Return the [x, y] coordinate for the center point of the cell that contains the specified text.  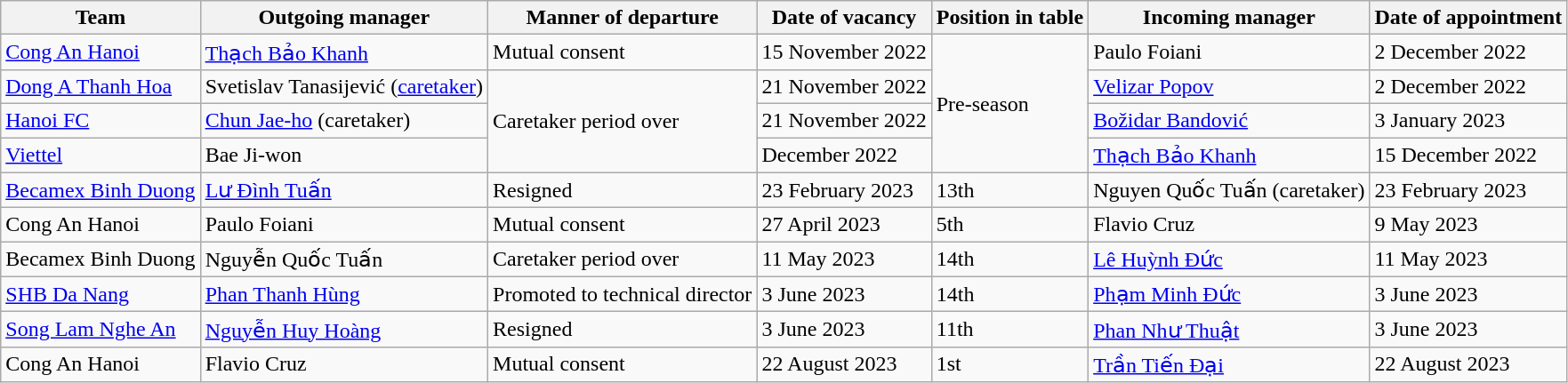
Team [101, 18]
5th [1009, 225]
Hanoi FC [101, 120]
Svetislav Tanasijević (caretaker) [343, 86]
Pre-season [1009, 103]
Promoted to technical director [623, 294]
Phan Như Thuật [1229, 330]
15 December 2022 [1468, 155]
Position in table [1009, 18]
Velizar Popov [1229, 86]
Bae Ji-won [343, 155]
Nguyễn Huy Hoàng [343, 330]
Božidar Bandović [1229, 120]
Lê Huỳnh Đức [1229, 259]
Incoming manager [1229, 18]
Lư Đình Tuấn [343, 190]
11th [1009, 330]
3 January 2023 [1468, 120]
SHB Da Nang [101, 294]
Date of vacancy [844, 18]
Nguyễn Quốc Tuấn [343, 259]
Phan Thanh Hùng [343, 294]
Trần Tiến Đại [1229, 364]
Song Lam Nghe An [101, 330]
December 2022 [844, 155]
Viettel [101, 155]
Chun Jae-ho (caretaker) [343, 120]
27 April 2023 [844, 225]
Phạm Minh Đức [1229, 294]
13th [1009, 190]
1st [1009, 364]
Manner of departure [623, 18]
Date of appointment [1468, 18]
Nguyen Quốc Tuấn (caretaker) [1229, 190]
9 May 2023 [1468, 225]
Dong A Thanh Hoa [101, 86]
15 November 2022 [844, 52]
Outgoing manager [343, 18]
